Return the [X, Y] coordinate for the center point of the cell that contains the specified text.  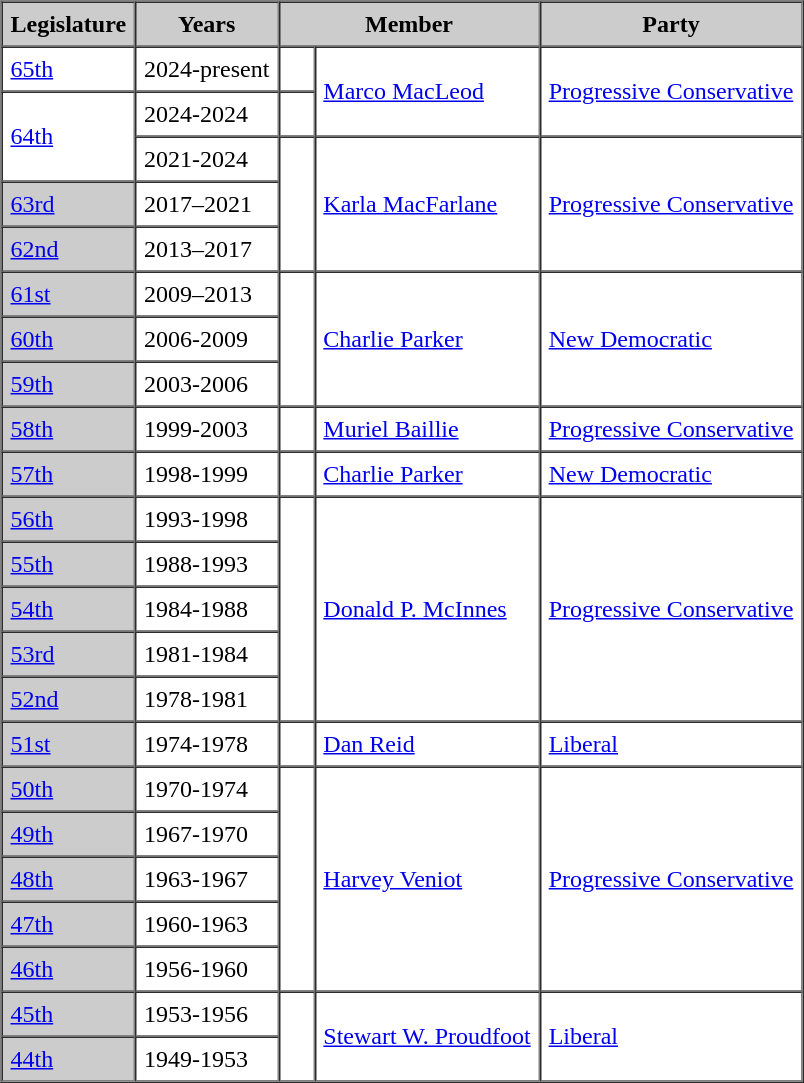
2013–2017 [206, 248]
64th [69, 137]
54th [69, 608]
2006-2009 [206, 338]
1949-1953 [206, 1058]
63rd [69, 204]
Dan Reid [426, 744]
47th [69, 924]
Harvey Veniot [426, 878]
55th [69, 564]
60th [69, 338]
1974-1978 [206, 744]
56th [69, 518]
59th [69, 384]
2024-2024 [206, 114]
Legislature [69, 24]
Marco MacLeod [426, 91]
48th [69, 878]
2003-2006 [206, 384]
1953-1956 [206, 1014]
1988-1993 [206, 564]
1978-1981 [206, 698]
Karla MacFarlane [426, 204]
1993-1998 [206, 518]
61st [69, 294]
1981-1984 [206, 654]
2024-present [206, 68]
49th [69, 834]
65th [69, 68]
58th [69, 428]
1984-1988 [206, 608]
62nd [69, 248]
1963-1967 [206, 878]
Years [206, 24]
1960-1963 [206, 924]
Party [672, 24]
Donald P. McInnes [426, 608]
46th [69, 968]
Muriel Baillie [426, 428]
1999-2003 [206, 428]
1956-1960 [206, 968]
1967-1970 [206, 834]
2017–2021 [206, 204]
45th [69, 1014]
57th [69, 474]
50th [69, 788]
44th [69, 1058]
2021-2024 [206, 158]
Stewart W. Proudfoot [426, 1037]
51st [69, 744]
53rd [69, 654]
52nd [69, 698]
Member [408, 24]
2009–2013 [206, 294]
1970-1974 [206, 788]
1998-1999 [206, 474]
